Scan for the cell matching the given text and deliver its [X, Y] coordinate at center. 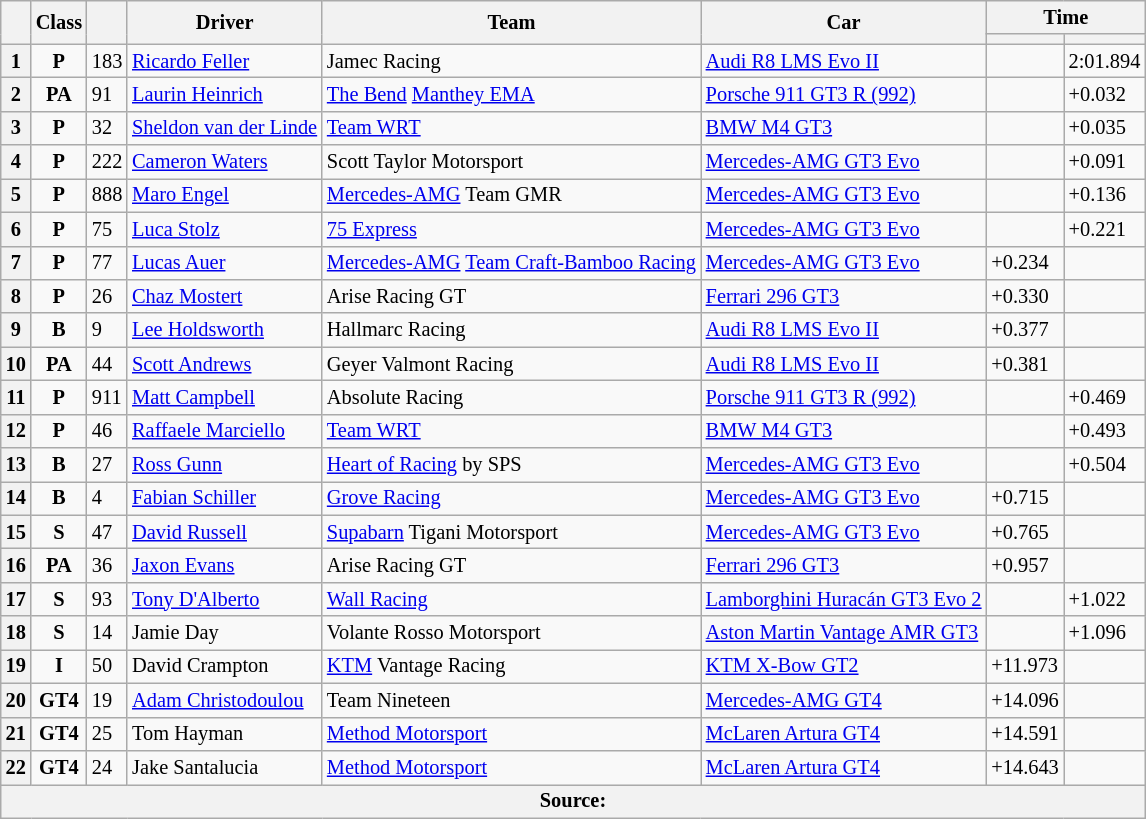
+14.096 [1024, 700]
Volante Rosso Motorsport [512, 633]
888 [107, 195]
+0.957 [1024, 565]
Sheldon van der Linde [224, 128]
46 [107, 431]
+0.136 [1105, 195]
1 [16, 61]
+0.035 [1105, 128]
Team [512, 22]
Car [844, 22]
I [59, 666]
911 [107, 397]
+0.330 [1024, 296]
11 [16, 397]
Hallmarc Racing [512, 330]
Class [59, 22]
+1.022 [1105, 599]
Source: [574, 801]
Mercedes-AMG GT4 [844, 700]
75 Express [512, 229]
Ross Gunn [224, 465]
26 [107, 296]
Wall Racing [512, 599]
3 [16, 128]
Aston Martin Vantage AMR GT3 [844, 633]
21 [16, 734]
22 [16, 767]
2:01.894 [1105, 61]
12 [16, 431]
Raffaele Marciello [224, 431]
Grove Racing [512, 498]
17 [16, 599]
Jake Santalucia [224, 767]
+14.643 [1024, 767]
Jamie Day [224, 633]
10 [16, 364]
50 [107, 666]
91 [107, 94]
44 [107, 364]
20 [16, 700]
+0.032 [1105, 94]
Driver [224, 22]
Tony D'Alberto [224, 599]
27 [107, 465]
David Russell [224, 532]
Supabarn Tigani Motorsport [512, 532]
Tom Hayman [224, 734]
93 [107, 599]
25 [107, 734]
+0.715 [1024, 498]
Lamborghini Huracán GT3 Evo 2 [844, 599]
Mercedes-AMG Team GMR [512, 195]
Laurin Heinrich [224, 94]
The Bend Manthey EMA [512, 94]
5 [16, 195]
+0.493 [1105, 431]
Geyer Valmont Racing [512, 364]
Chaz Mostert [224, 296]
Cameron Waters [224, 162]
2 [16, 94]
David Crampton [224, 666]
+14.591 [1024, 734]
77 [107, 263]
Matt Campbell [224, 397]
Fabian Schiller [224, 498]
+0.504 [1105, 465]
47 [107, 532]
Luca Stolz [224, 229]
+0.765 [1024, 532]
Lucas Auer [224, 263]
+0.469 [1105, 397]
6 [16, 229]
Adam Christodoulou [224, 700]
Scott Andrews [224, 364]
+0.234 [1024, 263]
Jamec Racing [512, 61]
+11.973 [1024, 666]
Heart of Racing by SPS [512, 465]
Mercedes-AMG Team Craft-Bamboo Racing [512, 263]
+1.096 [1105, 633]
Time [1066, 17]
183 [107, 61]
+0.221 [1105, 229]
18 [16, 633]
Maro Engel [224, 195]
16 [16, 565]
+0.091 [1105, 162]
7 [16, 263]
Lee Holdsworth [224, 330]
KTM X-Bow GT2 [844, 666]
222 [107, 162]
+0.381 [1024, 364]
Team Nineteen [512, 700]
Absolute Racing [512, 397]
+0.377 [1024, 330]
13 [16, 465]
32 [107, 128]
Jaxon Evans [224, 565]
36 [107, 565]
24 [107, 767]
8 [16, 296]
15 [16, 532]
75 [107, 229]
KTM Vantage Racing [512, 666]
Ricardo Feller [224, 61]
Scott Taylor Motorsport [512, 162]
